Return [X, Y] of the center of cell containing provided text 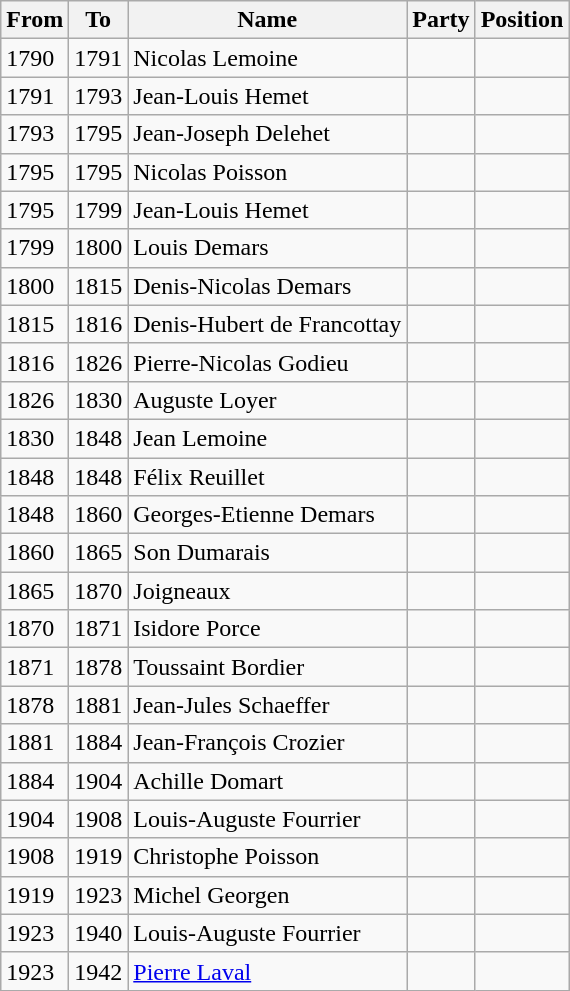
Auguste Loyer [268, 400]
Denis-Nicolas Demars [268, 286]
Pierre Laval [268, 971]
Son Dumarais [268, 553]
Georges-Etienne Demars [268, 515]
Joigneaux [268, 591]
Pierre-Nicolas Godieu [268, 362]
Achille Domart [268, 781]
Jean-Joseph Delehet [268, 134]
Name [268, 20]
Christophe Poisson [268, 857]
1942 [98, 971]
Denis-Hubert de Francottay [268, 324]
Nicolas Poisson [268, 172]
Jean Lemoine [268, 438]
Nicolas Lemoine [268, 58]
Toussaint Bordier [268, 667]
Isidore Porce [268, 629]
Louis Demars [268, 248]
1790 [35, 58]
Position [522, 20]
Jean-François Crozier [268, 743]
From [35, 20]
1940 [98, 933]
Party [441, 20]
Félix Reuillet [268, 477]
To [98, 20]
Michel Georgen [268, 895]
Jean-Jules Schaeffer [268, 705]
